Output the (X, Y) coordinate of the center of the cell containing the given text.  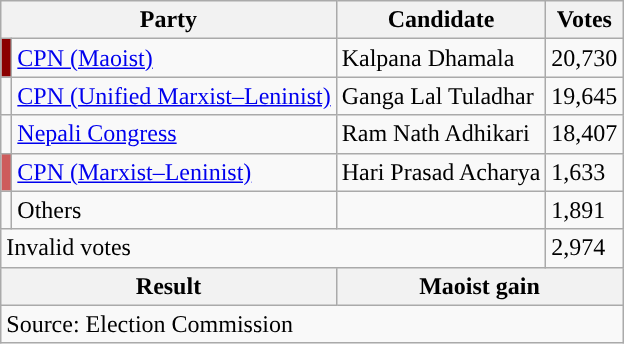
CPN (Maoist) (174, 58)
Candidate (441, 20)
1,633 (584, 172)
2,974 (584, 248)
Ram Nath Adhikari (441, 134)
CPN (Unified Marxist–Leninist) (174, 96)
Invalid votes (274, 248)
Votes (584, 20)
Hari Prasad Acharya (441, 172)
19,645 (584, 96)
20,730 (584, 58)
Source: Election Commission (312, 324)
Maoist gain (480, 286)
Party (168, 20)
Ganga Lal Tuladhar (441, 96)
1,891 (584, 210)
Nepali Congress (174, 134)
Kalpana Dhamala (441, 58)
Result (168, 286)
18,407 (584, 134)
CPN (Marxist–Leninist) (174, 172)
Others (174, 210)
